Locate the cell with the specified text and output its (x, y) center coordinate. 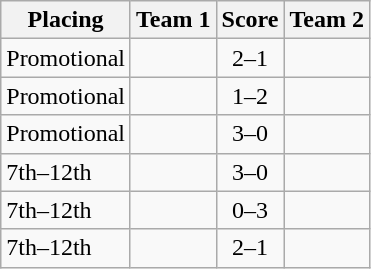
Placing (66, 20)
Score (250, 20)
Team 1 (173, 20)
Team 2 (327, 20)
1–2 (250, 96)
0–3 (250, 210)
